Pinpoint the cell where the given text exists, returning its (x, y) midpoint coordinate. 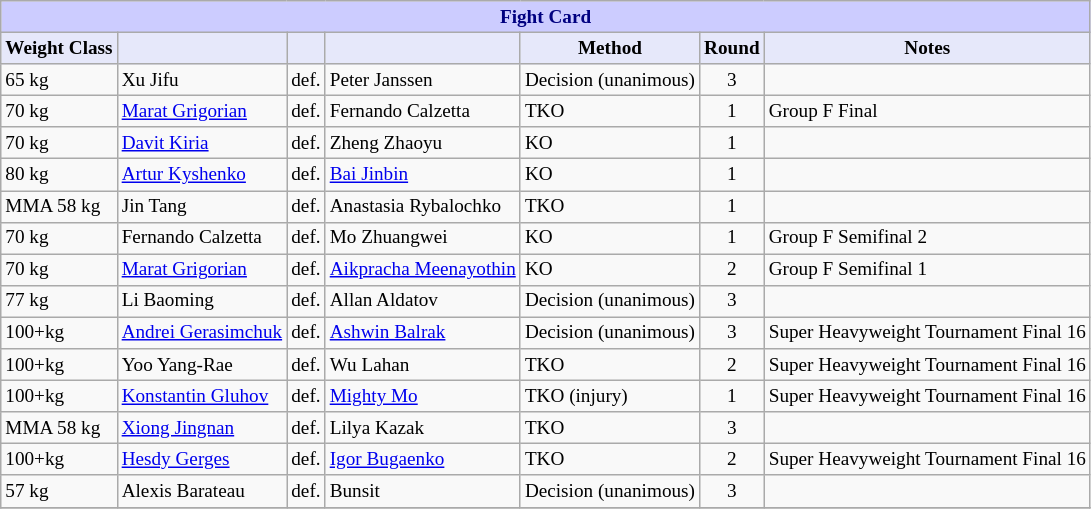
Zheng Zhaoyu (422, 143)
Round (732, 48)
TKO (injury) (610, 396)
Andrei Gerasimchuk (202, 333)
Bai Jinbin (422, 175)
77 kg (59, 301)
Allan Aldatov (422, 301)
57 kg (59, 491)
80 kg (59, 175)
Yoo Yang-Rae (202, 365)
Alexis Barateau (202, 491)
Ashwin Balrak (422, 333)
Notes (927, 48)
Aikpracha Meenayothin (422, 270)
Group F Semifinal 1 (927, 270)
Method (610, 48)
Hesdy Gerges (202, 460)
Davit Kiria (202, 143)
Fight Card (546, 17)
Group F Final (927, 111)
Group F Semifinal 2 (927, 238)
Xu Jifu (202, 80)
Lilya Kazak (422, 428)
Mighty Mo (422, 396)
Igor Bugaenko (422, 460)
Bunsit (422, 491)
Peter Janssen (422, 80)
Anastasia Rybalochko (422, 206)
65 kg (59, 80)
Li Baoming (202, 301)
Xiong Jingnan (202, 428)
Artur Kyshenko (202, 175)
Wu Lahan (422, 365)
Weight Class (59, 48)
Jin Tang (202, 206)
Konstantin Gluhov (202, 396)
Mo Zhuangwei (422, 238)
